From the cell containing the given text, extract its center point as [x, y] coordinate. 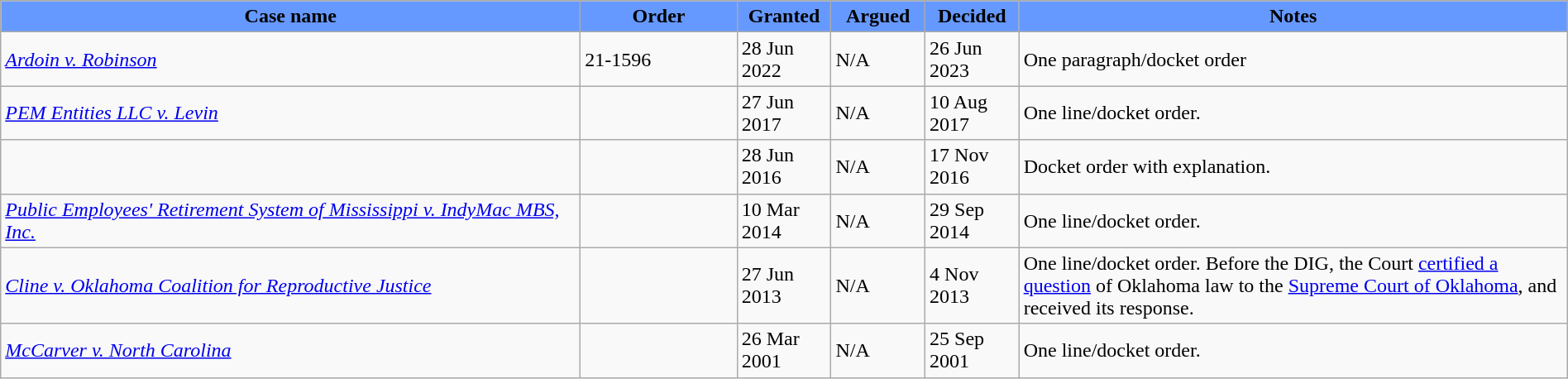
Notes [1293, 17]
29 Sep 2014 [973, 220]
4 Nov 2013 [973, 285]
PEM Entities LLC v. Levin [291, 113]
Docket order with explanation. [1293, 167]
Order [658, 17]
25 Sep 2001 [973, 351]
Granted [784, 17]
10 Mar 2014 [784, 220]
Decided [973, 17]
Argued [878, 17]
17 Nov 2016 [973, 167]
McCarver v. North Carolina [291, 351]
27 Jun 2017 [784, 113]
One paragraph/docket order [1293, 60]
28 Jun 2022 [784, 60]
21-1596 [658, 60]
Case name [291, 17]
26 Mar 2001 [784, 351]
27 Jun 2013 [784, 285]
One line/docket order. Before the DIG, the Court certified a question of Oklahoma law to the Supreme Court of Oklahoma, and received its response. [1293, 285]
26 Jun 2023 [973, 60]
Public Employees' Retirement System of Mississippi v. IndyMac MBS, Inc. [291, 220]
Cline v. Oklahoma Coalition for Reproductive Justice [291, 285]
10 Aug 2017 [973, 113]
28 Jun 2016 [784, 167]
Ardoin v. Robinson [291, 60]
